Return the [x, y] coordinate for the center point of the cell that contains the specified text.  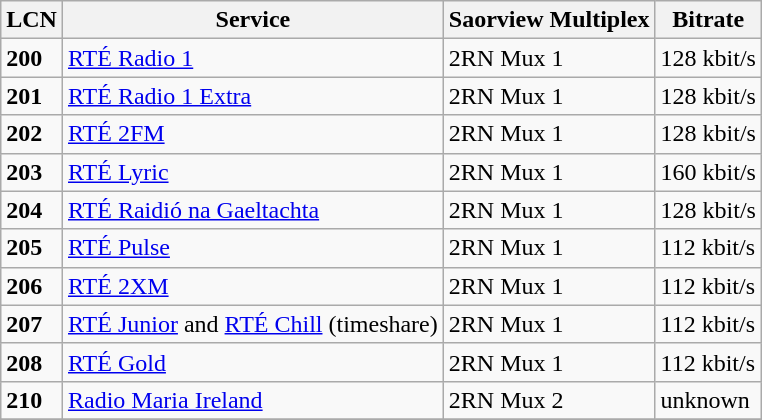
RTÉ Pulse [252, 248]
RTÉ Lyric [252, 172]
unknown [708, 400]
RTÉ Radio 1 Extra [252, 96]
Bitrate [708, 20]
206 [32, 286]
203 [32, 172]
200 [32, 58]
RTÉ 2XM [252, 286]
Radio Maria Ireland [252, 400]
160 kbit/s [708, 172]
207 [32, 324]
Service [252, 20]
LCN [32, 20]
RTÉ Junior and RTÉ Chill (timeshare) [252, 324]
RTÉ Radio 1 [252, 58]
RTÉ 2FM [252, 134]
210 [32, 400]
208 [32, 362]
205 [32, 248]
202 [32, 134]
201 [32, 96]
RTÉ Raidió na Gaeltachta [252, 210]
204 [32, 210]
RTÉ Gold [252, 362]
2RN Mux 2 [549, 400]
Saorview Multiplex [549, 20]
